Pinpoint the cell where the given text exists, returning its [x, y] midpoint coordinate. 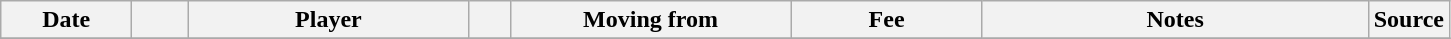
Player [328, 20]
Notes [1175, 20]
Date [66, 20]
Source [1408, 20]
Fee [886, 20]
Moving from [650, 20]
